Scan for the cell matching the given text and deliver its [x, y] coordinate at center. 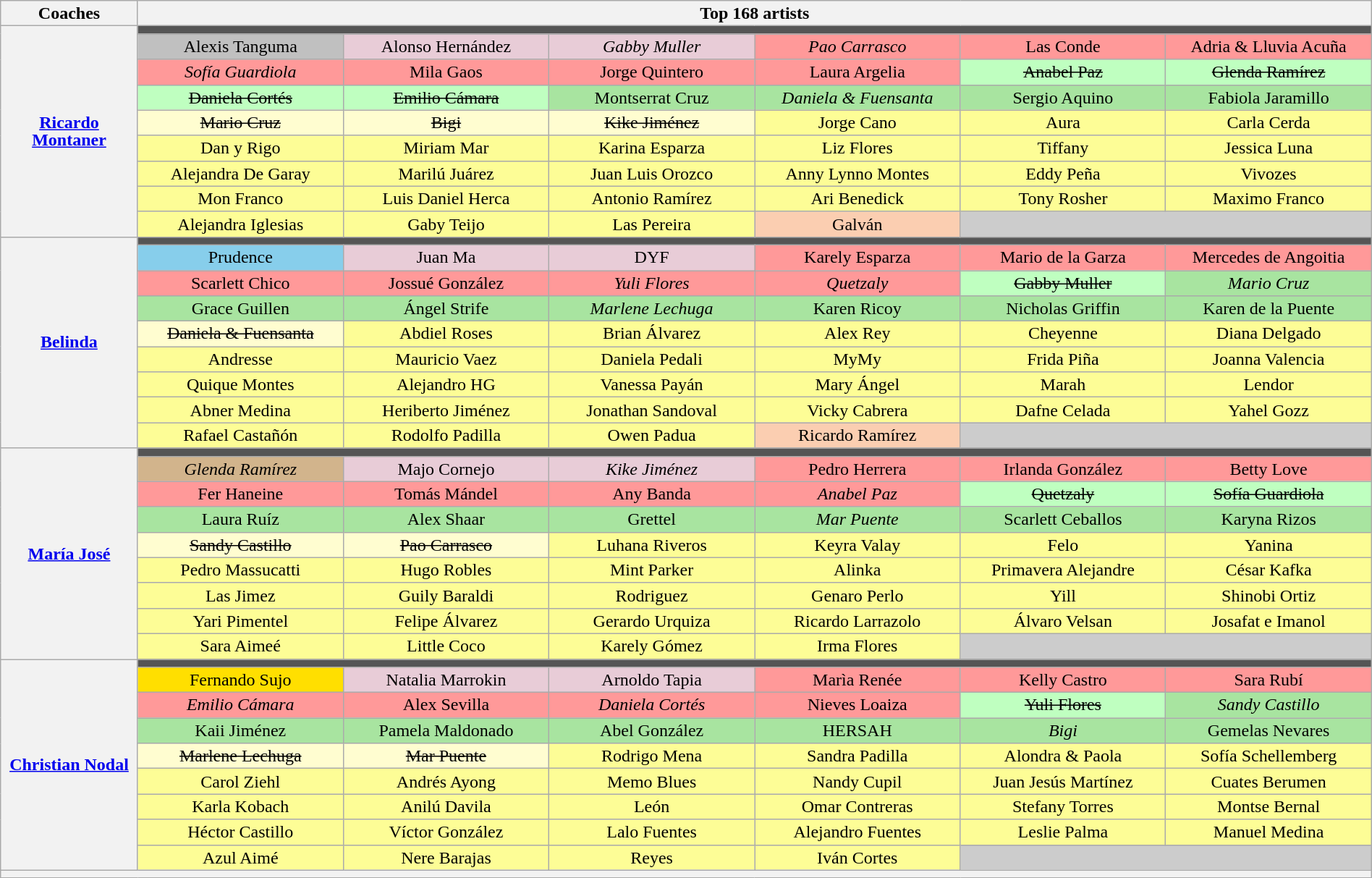
María José [69, 554]
Mario de la Garza [1063, 258]
Marilú Juárez [446, 174]
Guily Baraldi [446, 595]
Rodriguez [652, 595]
Miriam Mar [446, 148]
Pamela Maldonado [446, 731]
Maximo Franco [1269, 198]
Anilú Davila [446, 806]
Grettel [652, 520]
Juan Ma [446, 258]
Scarlett Chico [240, 284]
Las Conde [1063, 46]
Gerardo Urquiza [652, 621]
Jessica Luna [1269, 148]
Pedro Herrera [857, 469]
Ricardo Larrazolo [857, 621]
Memo Blues [652, 782]
Mon Franco [240, 198]
Prudence [240, 258]
Alex Rey [857, 334]
Pedro Massucatti [240, 570]
Daniela Pedali [652, 359]
Sara Aimeé [240, 646]
Laura Ruíz [240, 520]
Stefany Torres [1063, 806]
Jossué González [446, 284]
Alejandra Iglesias [240, 224]
Andresse [240, 359]
Owen Padua [652, 436]
Juan Luis Orozco [652, 174]
Yahel Gozz [1269, 410]
Karely Esparza [857, 258]
Vicky Cabrera [857, 410]
Aura [1063, 123]
Rodolfo Padilla [446, 436]
Álvaro Velsan [1063, 621]
Luis Daniel Herca [446, 198]
Sofía Schellemberg [1269, 756]
Montserrat Cruz [652, 97]
Kelly Castro [1063, 680]
Liz Flores [857, 148]
Vivozes [1269, 174]
Fabiola Jaramillo [1269, 97]
Belinda [69, 342]
Betty Love [1269, 469]
Lendor [1269, 385]
Kaii Jiménez [240, 731]
Marìa Renée [857, 680]
Ángel Strife [446, 308]
Fer Haneine [240, 494]
Laura Argelia [857, 72]
Tony Rosher [1063, 198]
Iván Cortes [857, 857]
Marah [1063, 385]
Diana Delgado [1269, 334]
Leslie Palma [1063, 832]
MyMy [857, 359]
César Kafka [1269, 570]
Rafael Castañón [240, 436]
Alexis Tanguma [240, 46]
Karla Kobach [240, 806]
Nieves Loaiza [857, 705]
Irlanda González [1063, 469]
Joanna Valencia [1269, 359]
Nicholas Griffin [1063, 308]
Omar Contreras [857, 806]
Yanina [1269, 544]
Adria & Lluvia Acuña [1269, 46]
Jonathan Sandoval [652, 410]
Alondra & Paola [1063, 756]
Abel González [652, 731]
Little Coco [446, 646]
León [652, 806]
Brian Álvarez [652, 334]
Eddy Peña [1063, 174]
Top 168 artists [754, 13]
Yill [1063, 595]
Karely Gómez [652, 646]
Ari Benedick [857, 198]
Antonio Ramírez [652, 198]
Jorge Quintero [652, 72]
Natalia Marrokin [446, 680]
Nere Barajas [446, 857]
Mila Gaos [446, 72]
Juan Jesús Martínez [1063, 782]
Reyes [652, 857]
Felipe Álvarez [446, 621]
Tomás Mándel [446, 494]
Majo Cornejo [446, 469]
Karen Ricoy [857, 308]
Rodrigo Mena [652, 756]
Sandra Padilla [857, 756]
Dafne Celada [1063, 410]
Karyna Rizos [1269, 520]
Primavera Alejandre [1063, 570]
Karina Esparza [652, 148]
HERSAH [857, 731]
Carla Cerda [1269, 123]
Genaro Perlo [857, 595]
Sara Rubí [1269, 680]
Alinka [857, 570]
Cheyenne [1063, 334]
Tiffany [1063, 148]
Coaches [69, 13]
Frida Piña [1063, 359]
Lalo Fuentes [652, 832]
Alex Sevilla [446, 705]
Andrés Ayong [446, 782]
Las Jimez [240, 595]
Anny Lynno Montes [857, 174]
Alejandra De Garay [240, 174]
Alejandro HG [446, 385]
Hugo Robles [446, 570]
Mary Ángel [857, 385]
Gaby Teijo [446, 224]
Las Pereira [652, 224]
Josafat e Imanol [1269, 621]
Víctor González [446, 832]
Alejandro Fuentes [857, 832]
Dan y Rigo [240, 148]
Gemelas Nevares [1269, 731]
Scarlett Ceballos [1063, 520]
Karen de la Puente [1269, 308]
Nandy Cupil [857, 782]
Abdiel Roses [446, 334]
Christian Nodal [69, 764]
Felo [1063, 544]
Grace Guillen [240, 308]
Manuel Medina [1269, 832]
Galván [857, 224]
Luhana Riveros [652, 544]
Irma Flores [857, 646]
Ricardo Ramírez [857, 436]
DYF [652, 258]
Mercedes de Angoitia [1269, 258]
Cuates Berumen [1269, 782]
Alex Shaar [446, 520]
Any Banda [652, 494]
Shinobi Ortiz [1269, 595]
Héctor Castillo [240, 832]
Heriberto Jiménez [446, 410]
Carol Ziehl [240, 782]
Sergio Aquino [1063, 97]
Jorge Cano [857, 123]
Ricardo Montaner [69, 132]
Mauricio Vaez [446, 359]
Azul Aimé [240, 857]
Yari Pimentel [240, 621]
Alonso Hernández [446, 46]
Keyra Valay [857, 544]
Fernando Sujo [240, 680]
Vanessa Payán [652, 385]
Quique Montes [240, 385]
Abner Medina [240, 410]
Montse Bernal [1269, 806]
Mint Parker [652, 570]
Arnoldo Tapia [652, 680]
